Extract the [x, y] coordinate from the center of the cell holding the provided text.  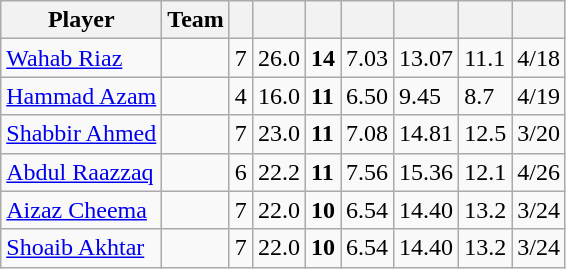
Hammad Azam [82, 96]
6 [240, 172]
23.0 [278, 134]
Player [82, 20]
22.2 [278, 172]
14 [322, 58]
Team [196, 20]
9.45 [426, 96]
4/19 [539, 96]
4 [240, 96]
4/18 [539, 58]
3/20 [539, 134]
14.81 [426, 134]
6.50 [368, 96]
Abdul Raazzaq [82, 172]
12.5 [486, 134]
7.03 [368, 58]
15.36 [426, 172]
Shoaib Akhtar [82, 248]
Wahab Riaz [82, 58]
7.08 [368, 134]
13.07 [426, 58]
26.0 [278, 58]
7.56 [368, 172]
4/26 [539, 172]
11.1 [486, 58]
8.7 [486, 96]
Shabbir Ahmed [82, 134]
16.0 [278, 96]
12.1 [486, 172]
Aizaz Cheema [82, 210]
